Search for the cell housing the specified text and yield its [X, Y] center coordinate. 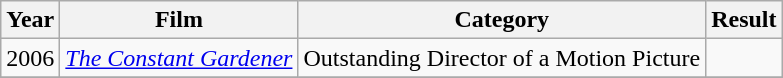
Film [179, 20]
Year [30, 20]
Result [744, 20]
2006 [30, 58]
Outstanding Director of a Motion Picture [502, 58]
The Constant Gardener [179, 58]
Category [502, 20]
